Find where the given text appears and provide that cell's center as [X, Y] coordinate. 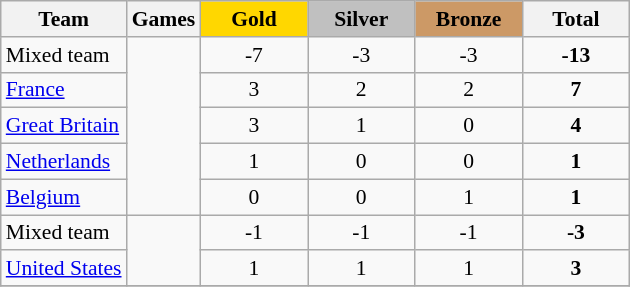
Games [164, 19]
Great Britain [64, 126]
7 [576, 90]
-7 [254, 55]
United States [64, 269]
Silver [362, 19]
Netherlands [64, 162]
Belgium [64, 197]
Team [64, 19]
-13 [576, 55]
Total [576, 19]
Bronze [468, 19]
Gold [254, 19]
France [64, 90]
4 [576, 126]
